For the text-containing cell, return its midpoint in [x, y] coordinate format. 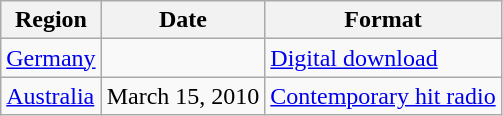
Region [51, 20]
Date [183, 20]
Digital download [383, 58]
Australia [51, 96]
Contemporary hit radio [383, 96]
Germany [51, 58]
March 15, 2010 [183, 96]
Format [383, 20]
